Find where the given text appears and provide that cell's center as (X, Y) coordinate. 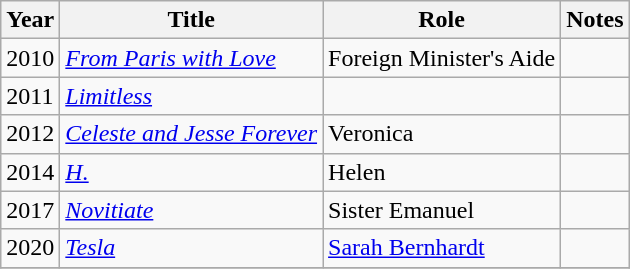
2011 (30, 96)
Veronica (442, 134)
Celeste and Jesse Forever (192, 134)
2012 (30, 134)
2020 (30, 248)
Year (30, 20)
Role (442, 20)
Tesla (192, 248)
Limitless (192, 96)
H. (192, 172)
Sarah Bernhardt (442, 248)
2014 (30, 172)
Title (192, 20)
Foreign Minister's Aide (442, 58)
Novitiate (192, 210)
Notes (595, 20)
2010 (30, 58)
Sister Emanuel (442, 210)
Helen (442, 172)
From Paris with Love (192, 58)
2017 (30, 210)
